Output the (X, Y) coordinate of the center of the cell containing the given text.  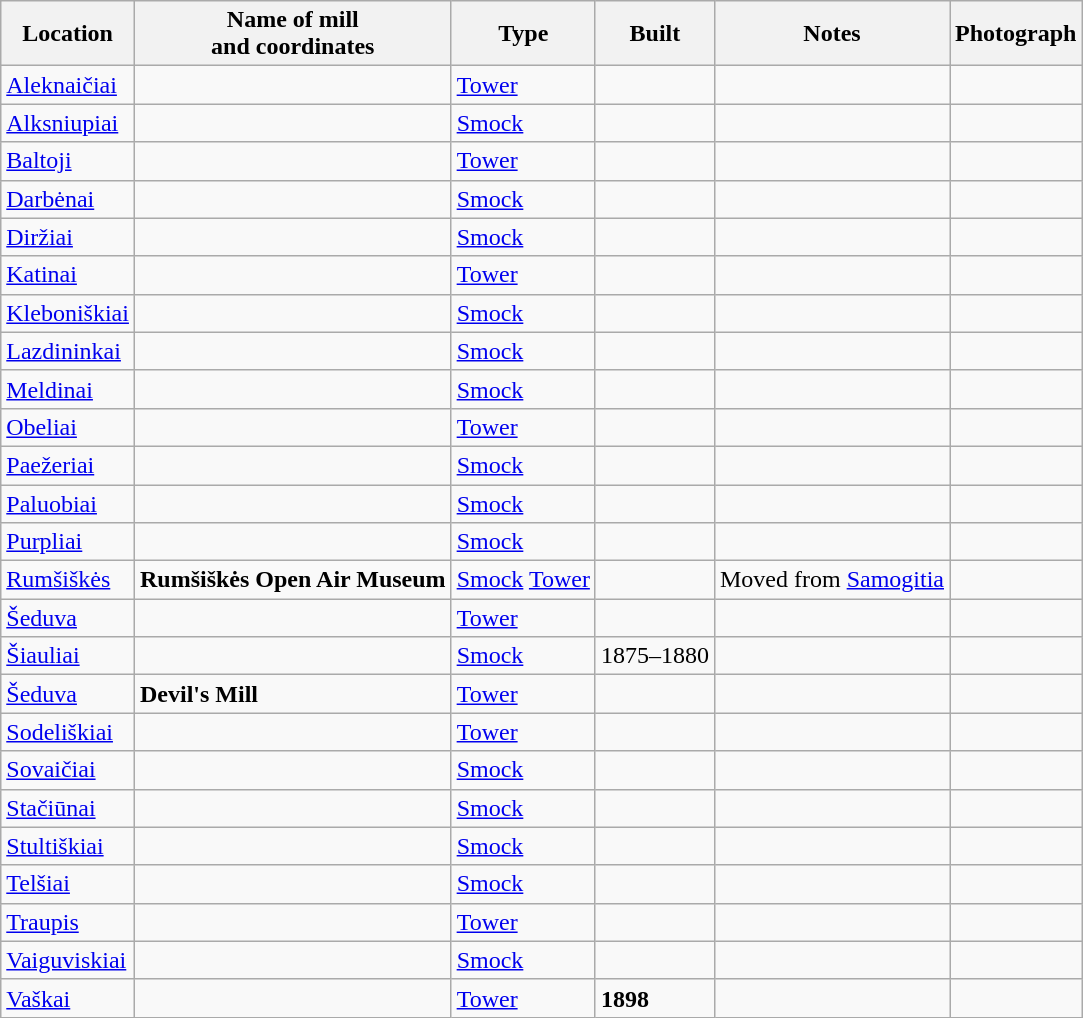
Šiauliai (68, 656)
Darbėnai (68, 199)
Sodeliškiai (68, 732)
Built (654, 34)
Baltoji (68, 161)
1898 (654, 998)
Rumšiškės Open Air Museum (292, 580)
Alksniupiai (68, 123)
Vaiguviskiai (68, 960)
Lazdininkai (68, 351)
Stultiškiai (68, 846)
Paluobiai (68, 503)
Smock Tower (523, 580)
Kleboniškiai (68, 313)
Sovaičiai (68, 770)
Notes (832, 34)
Paežeriai (68, 465)
Diržiai (68, 237)
1875–1880 (654, 656)
Photograph (1016, 34)
Rumšiškės (68, 580)
Stačiūnai (68, 808)
Purpliai (68, 542)
Meldinai (68, 389)
Name of milland coordinates (292, 34)
Type (523, 34)
Location (68, 34)
Katinai (68, 275)
Devil's Mill (292, 694)
Telšiai (68, 884)
Aleknaičiai (68, 85)
Traupis (68, 922)
Vaškai (68, 998)
Moved from Samogitia (832, 580)
Obeliai (68, 427)
